Capture the cell that displays the provided text and extract its (x, y) central coordinate. 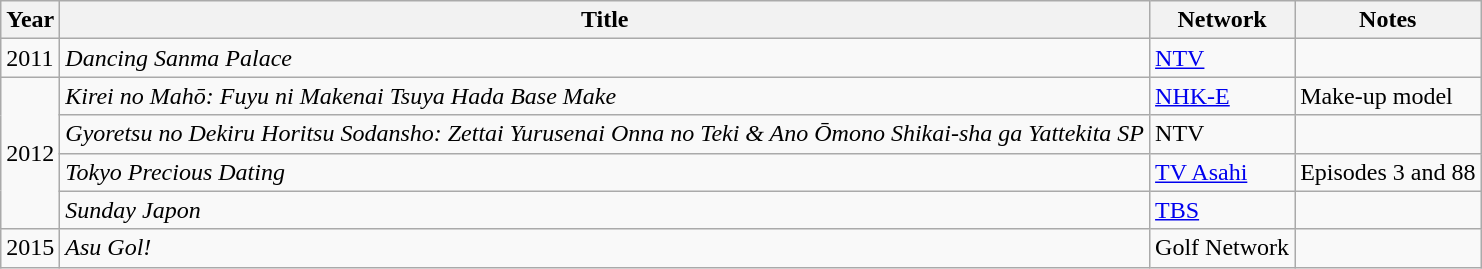
Kirei no Mahō: Fuyu ni Makenai Tsuya Hada Base Make (605, 96)
Sunday Japon (605, 210)
Gyoretsu no Dekiru Horitsu Sodansho: Zettai Yurusenai Onna no Teki & Ano Ōmono Shikai-sha ga Yattekita SP (605, 134)
Golf Network (1222, 248)
2011 (30, 58)
2015 (30, 248)
Notes (1388, 20)
Network (1222, 20)
NHK-E (1222, 96)
Year (30, 20)
Make-up model (1388, 96)
TBS (1222, 210)
Asu Gol! (605, 248)
Tokyo Precious Dating (605, 172)
TV Asahi (1222, 172)
2012 (30, 153)
Episodes 3 and 88 (1388, 172)
Dancing Sanma Palace (605, 58)
Title (605, 20)
